For the text-containing cell, return its midpoint in [x, y] coordinate format. 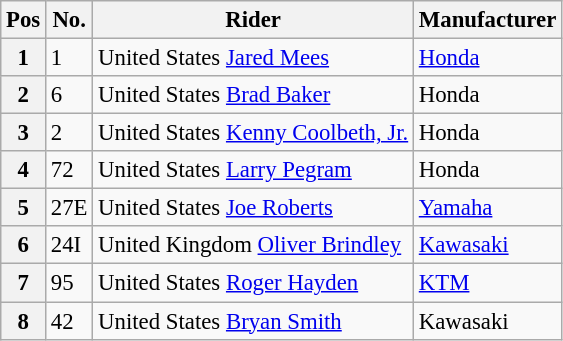
United States Larry Pegram [254, 170]
United States Kenny Coolbeth, Jr. [254, 133]
United States Joe Roberts [254, 208]
5 [24, 208]
Manufacturer [487, 20]
United States Brad Baker [254, 95]
KTM [487, 283]
Pos [24, 20]
4 [24, 170]
Yamaha [487, 208]
95 [70, 283]
24I [70, 245]
72 [70, 170]
42 [70, 321]
No. [70, 20]
8 [24, 321]
United States Roger Hayden [254, 283]
United States Bryan Smith [254, 321]
3 [24, 133]
United Kingdom Oliver Brindley [254, 245]
7 [24, 283]
Rider [254, 20]
27E [70, 208]
United States Jared Mees [254, 58]
